Return the [X, Y] coordinate for the center point of the cell that contains the specified text.  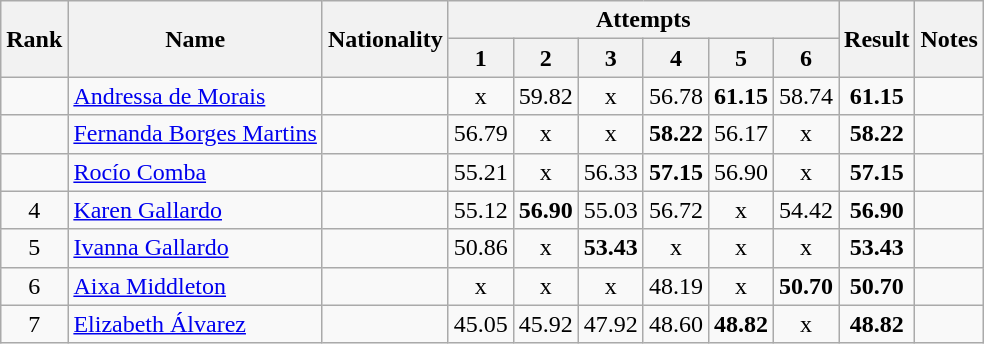
50.86 [480, 248]
48.60 [676, 324]
2 [546, 58]
Aixa Middleton [196, 286]
56.33 [610, 172]
Attempts [643, 20]
Ivanna Gallardo [196, 248]
Rocío Comba [196, 172]
Karen Gallardo [196, 210]
56.78 [676, 96]
47.92 [610, 324]
56.79 [480, 134]
45.05 [480, 324]
3 [610, 58]
Name [196, 39]
Fernanda Borges Martins [196, 134]
Result [877, 39]
48.19 [676, 286]
45.92 [546, 324]
59.82 [546, 96]
56.17 [740, 134]
Nationality [385, 39]
1 [480, 58]
7 [34, 324]
Elizabeth Álvarez [196, 324]
Andressa de Morais [196, 96]
Rank [34, 39]
55.12 [480, 210]
55.03 [610, 210]
54.42 [806, 210]
58.74 [806, 96]
Notes [949, 39]
55.21 [480, 172]
56.72 [676, 210]
